Capture the cell that displays the provided text and extract its (x, y) central coordinate. 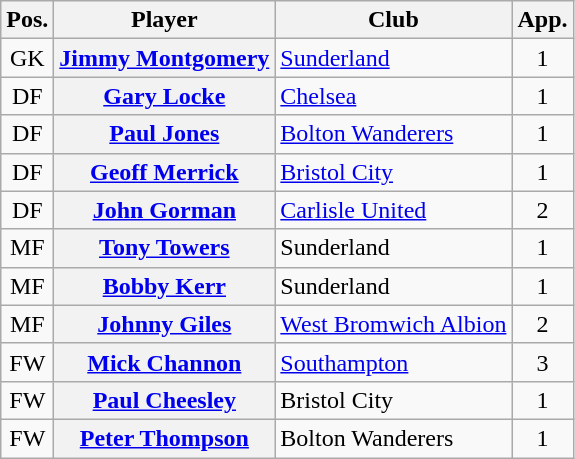
Pos. (28, 20)
Player (164, 20)
Chelsea (394, 96)
West Bromwich Albion (394, 324)
Gary Locke (164, 96)
Paul Jones (164, 134)
3 (542, 362)
Southampton (394, 362)
Peter Thompson (164, 438)
App. (542, 20)
Paul Cheesley (164, 400)
Mick Channon (164, 362)
Tony Towers (164, 248)
Johnny Giles (164, 324)
Carlisle United (394, 210)
John Gorman (164, 210)
Geoff Merrick (164, 172)
Bobby Kerr (164, 286)
Club (394, 20)
Jimmy Montgomery (164, 58)
GK (28, 58)
